Search for the cell housing the specified text and yield its (x, y) center coordinate. 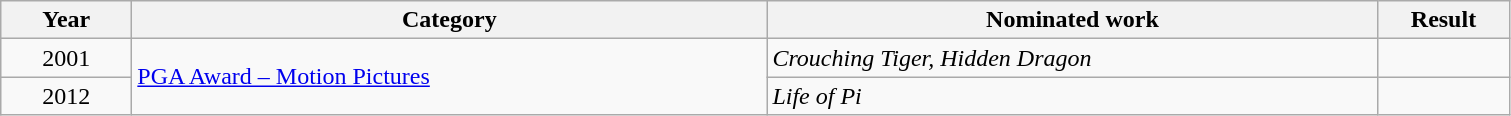
2012 (66, 96)
Result (1444, 20)
2001 (66, 58)
Year (66, 20)
PGA Award – Motion Pictures (450, 77)
Nominated work (1072, 20)
Crouching Tiger, Hidden Dragon (1072, 58)
Category (450, 20)
Life of Pi (1072, 96)
